Provide the (x, y) coordinate of the cell's center where the given text is located.  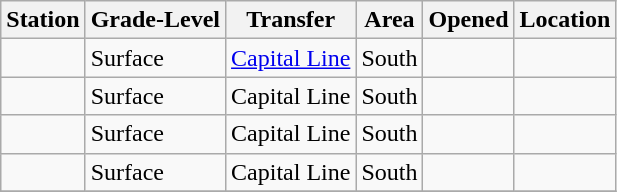
Transfer (291, 20)
Opened (468, 20)
Station (43, 20)
Grade-Level (155, 20)
Area (390, 20)
Location (565, 20)
